Return the [x, y] coordinate for the center point of the cell that contains the specified text.  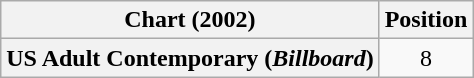
Chart (2002) [190, 20]
US Adult Contemporary (Billboard) [190, 58]
Position [426, 20]
8 [426, 58]
